Capture the cell that displays the provided text and extract its [x, y] central coordinate. 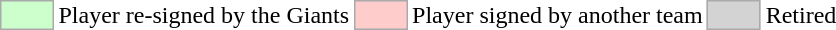
Player re-signed by the Giants [204, 15]
Player signed by another team [558, 15]
